Provide the (x, y) coordinate of the cell's center where the given text is located.  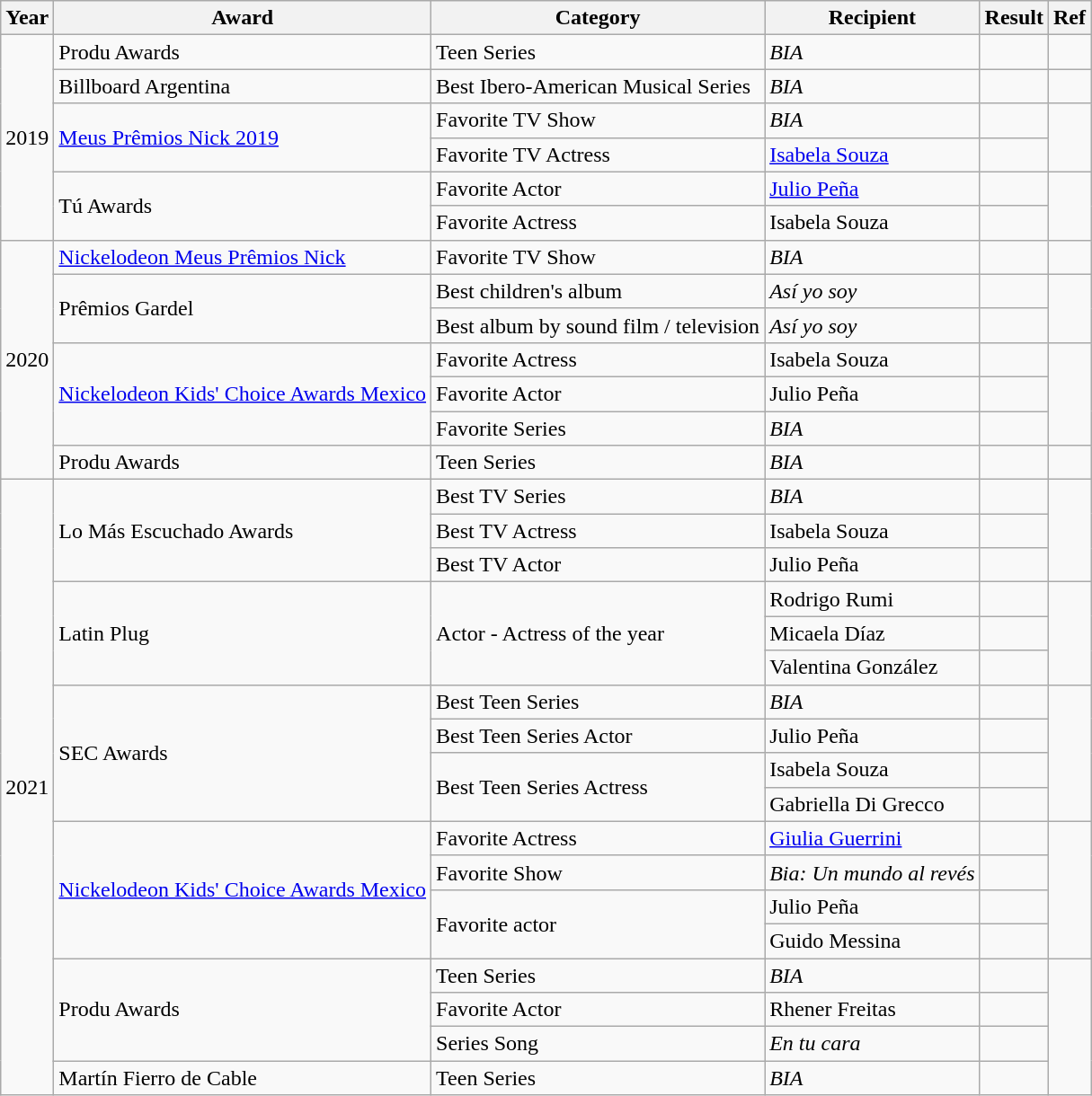
Best Teen Series (599, 702)
2019 (27, 137)
Favorite Show (599, 872)
Giulia Guerrini (872, 838)
Best Teen Series Actor (599, 736)
2020 (27, 359)
Favorite Series (599, 429)
Favorite TV Actress (599, 155)
Best Ibero-American Musical Series (599, 86)
Actor - Actress of the year (599, 633)
Year (27, 18)
Tú Awards (243, 206)
Valentina González (872, 667)
Meus Prêmios Nick 2019 (243, 137)
Series Song (599, 1044)
Martín Fierro de Cable (243, 1078)
Prêmios Gardel (243, 308)
Micaela Díaz (872, 633)
Lo Más Escuchado Awards (243, 531)
Guido Messina (872, 941)
Favorite actor (599, 924)
Best TV Actor (599, 565)
Best TV Series (599, 497)
En tu cara (872, 1044)
Latin Plug (243, 633)
Award (243, 18)
Best TV Actress (599, 531)
Best children's album (599, 291)
Gabriella Di Grecco (872, 804)
Nickelodeon Meus Prêmios Nick (243, 257)
Rhener Freitas (872, 1010)
Bia: Un mundo al revés (872, 872)
Best album by sound film / television (599, 325)
Best Teen Series Actress (599, 787)
SEC Awards (243, 753)
Ref (1070, 18)
Billboard Argentina (243, 86)
Recipient (872, 18)
2021 (27, 787)
Category (599, 18)
Result (1014, 18)
Rodrigo Rumi (872, 599)
